Search for the cell housing the specified text and yield its [X, Y] center coordinate. 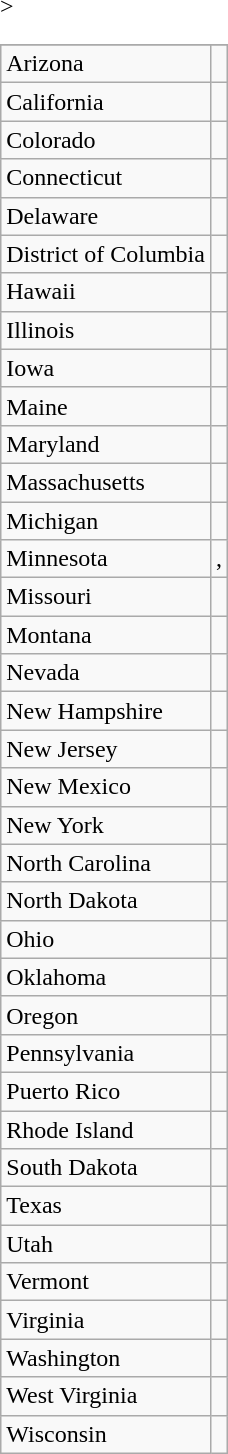
Maryland [106, 444]
Utah [106, 1244]
Pennsylvania [106, 1053]
Oregon [106, 1015]
Wisconsin [106, 1434]
New Mexico [106, 787]
Texas [106, 1206]
Arizona [106, 64]
District of Columbia [106, 254]
Puerto Rico [106, 1091]
Missouri [106, 597]
Rhode Island [106, 1129]
West Virginia [106, 1396]
Iowa [106, 368]
Illinois [106, 330]
Minnesota [106, 559]
North Dakota [106, 901]
South Dakota [106, 1168]
Virginia [106, 1320]
New Jersey [106, 749]
Delaware [106, 216]
Maine [106, 406]
North Carolina [106, 863]
California [106, 102]
Nevada [106, 673]
Massachusetts [106, 482]
New York [106, 825]
Washington [106, 1358]
Vermont [106, 1282]
Montana [106, 635]
, [218, 559]
Hawaii [106, 292]
New Hampshire [106, 711]
Connecticut [106, 178]
Oklahoma [106, 977]
Ohio [106, 939]
Colorado [106, 140]
Michigan [106, 521]
